Output the [x, y] coordinate of the center of the cell containing the given text.  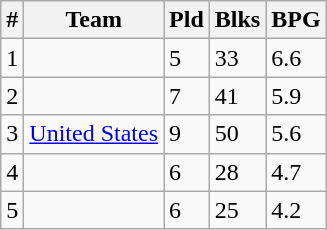
4.7 [296, 172]
3 [12, 134]
4 [12, 172]
6.6 [296, 58]
4.2 [296, 210]
33 [237, 58]
41 [237, 96]
5.9 [296, 96]
Pld [187, 20]
Team [94, 20]
# [12, 20]
Blks [237, 20]
5.6 [296, 134]
25 [237, 210]
28 [237, 172]
7 [187, 96]
United States [94, 134]
1 [12, 58]
9 [187, 134]
50 [237, 134]
BPG [296, 20]
2 [12, 96]
